Detect which cell encompasses the target text, then output its [x, y] center coordinate. 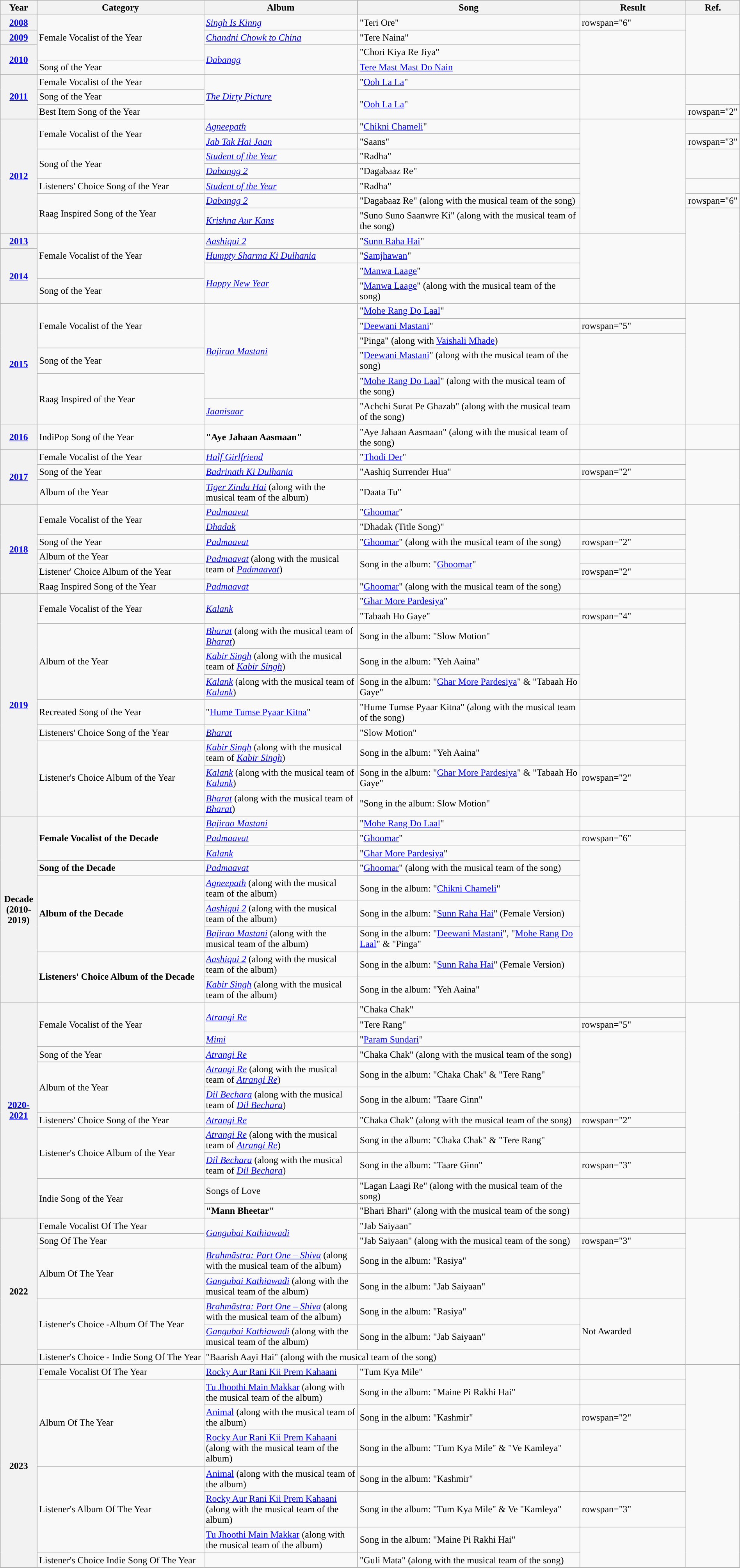
"Lagan Laagi Re" (along with the musical team of the song) [468, 1191]
"Hume Tumse Pyaar Kitna" (along with the musical team of the song) [468, 712]
"Aye Jahaan Aasmaan" (along with the musical team of the song) [468, 437]
"Deewani Mastani" [468, 326]
Padmaavat (along with the musical team of Padmaavat) [281, 564]
2012 [19, 176]
"Dagabaaz Re" (along with the musical team of the song) [468, 201]
Song in the album: "Deewani Mastani", "Mohe Rang Do Laal" & "Pinga" [468, 939]
Listener's Choice Indie Song Of The Year [120, 1560]
Tiger Zinda Hai (along with the musical team of the album) [281, 492]
Chandni Chowk to China [281, 37]
Mimi [281, 1039]
"Aashiq Surrender Hua" [468, 472]
2020-2021 [19, 1110]
"Mohe Rang Do Laal" (along with the musical team of the song) [468, 386]
"Bhari Bhari" (along with the musical team of the song) [468, 1211]
2013 [19, 241]
Singh Is Kinng [281, 23]
Badrinath Ki Dulhania [281, 472]
"Achchi Surat Pe Ghazab" (along with the musical team of the song) [468, 411]
"Sunn Raha Hai" [468, 241]
Half Girlfriend [281, 457]
2023 [19, 1466]
"Param Sundari" [468, 1039]
"Aye Jahaan Aasmaan" [281, 437]
rowspan="4" [633, 616]
Dhadak [281, 527]
Year [19, 8]
Not Awarded [633, 1332]
"Chaka Chak" [468, 1010]
"Jab Saiyaan" (along with the musical team of the song) [468, 1241]
Krishna Aur Kans [281, 221]
Album [281, 8]
Song Of The Year [120, 1241]
Listener's Choice - Indie Song Of The Year [120, 1357]
Song in the album: "Slow Motion" [468, 636]
Agneepath (along with the musical team of the album) [281, 888]
"Suno Suno Saanwre Ki" (along with the musical team of the song) [468, 221]
Listener' Choice Album of the Year [120, 572]
"Baarish Aayi Hai" (along with the musical team of the song) [392, 1357]
Listener's Album Of The Year [120, 1509]
Aashiqui 2 [281, 241]
"Chikni Chameli" [468, 126]
"Manwa Laage" [468, 271]
"Tabaah Ho Gaye" [468, 616]
"Dagabaaz Re" [468, 171]
Jaanisaar [281, 411]
2008 [19, 23]
"Manwa Laage" (along with the musical team of the song) [468, 291]
Category [120, 8]
"Song in the album: Slow Motion" [468, 803]
"Slow Motion" [468, 732]
Dabangg [281, 60]
2011 [19, 97]
Song of the Decade [120, 868]
Kabir Singh (along with the musical team of the album) [281, 989]
Humpty Sharma Ki Dulhania [281, 256]
Song in the album: "Tum Kya Mile" & Ve "Kamleya" [468, 1509]
Bharat [281, 732]
The Dirty Picture [281, 97]
Best Item Song of the Year [120, 112]
"Thodi Der" [468, 457]
Decade (2010-2019) [19, 909]
2015 [19, 364]
"Pinga" (along with Vaishali Mhade) [468, 341]
"Tum Kya Mile" [468, 1372]
Jab Tak Hai Jaan [281, 141]
Songs of Love [281, 1191]
"Tere Naina" [468, 37]
2022 [19, 1291]
2014 [19, 276]
2010 [19, 60]
"Saans" [468, 141]
Agneepath [281, 126]
"Dhadak (Title Song)" [468, 527]
Song in the album: "Chikni Chameli" [468, 888]
Result [633, 8]
Tere Mast Mast Do Nain [468, 67]
Recreated Song of the Year [120, 712]
"Guli Mata" (along with the musical team of the song) [468, 1560]
Bajirao Mastani (along with the musical team of the album) [281, 939]
"Jab Saiyaan" [468, 1226]
Listeners' Choice Album of the Decade [120, 977]
Song in the album: "Tum Kya Mile" & "Ve Kamleya" [468, 1448]
Ref. [713, 8]
Raag Inspired of the Year [120, 399]
IndiPop Song of the Year [120, 437]
Album of the Decade [120, 914]
2018 [19, 549]
Happy New Year [281, 283]
"Hume Tumse Pyaar Kitna" [281, 712]
"Daata Tu" [468, 492]
Song in the album: "Ghoomar" [468, 564]
2016 [19, 437]
"Tere Rang" [468, 1025]
"Deewani Mastani" (along with the musical team of the song) [468, 360]
2019 [19, 705]
2009 [19, 37]
Listener's Choice -Album Of The Year [120, 1324]
Rocky Aur Rani Kii Prem Kahaani [281, 1372]
"Mann Bheetar" [281, 1211]
Song [468, 8]
"Teri Ore" [468, 23]
Gangubai Kathiawadi [281, 1233]
Female Vocalist of the Decade [120, 838]
2017 [19, 477]
"Samjhawan" [468, 256]
"Chori Kiya Re Jiya" [468, 52]
Indie Song of the Year [120, 1199]
